For the text-containing cell, return its midpoint in (x, y) coordinate format. 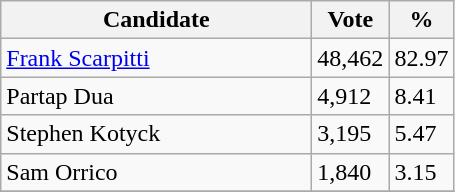
Sam Orrico (156, 172)
48,462 (350, 58)
Stephen Kotyck (156, 134)
Frank Scarpitti (156, 58)
% (422, 20)
Candidate (156, 20)
5.47 (422, 134)
8.41 (422, 96)
3,195 (350, 134)
Partap Dua (156, 96)
3.15 (422, 172)
1,840 (350, 172)
4,912 (350, 96)
Vote (350, 20)
82.97 (422, 58)
